Search for the cell housing the specified text and yield its [x, y] center coordinate. 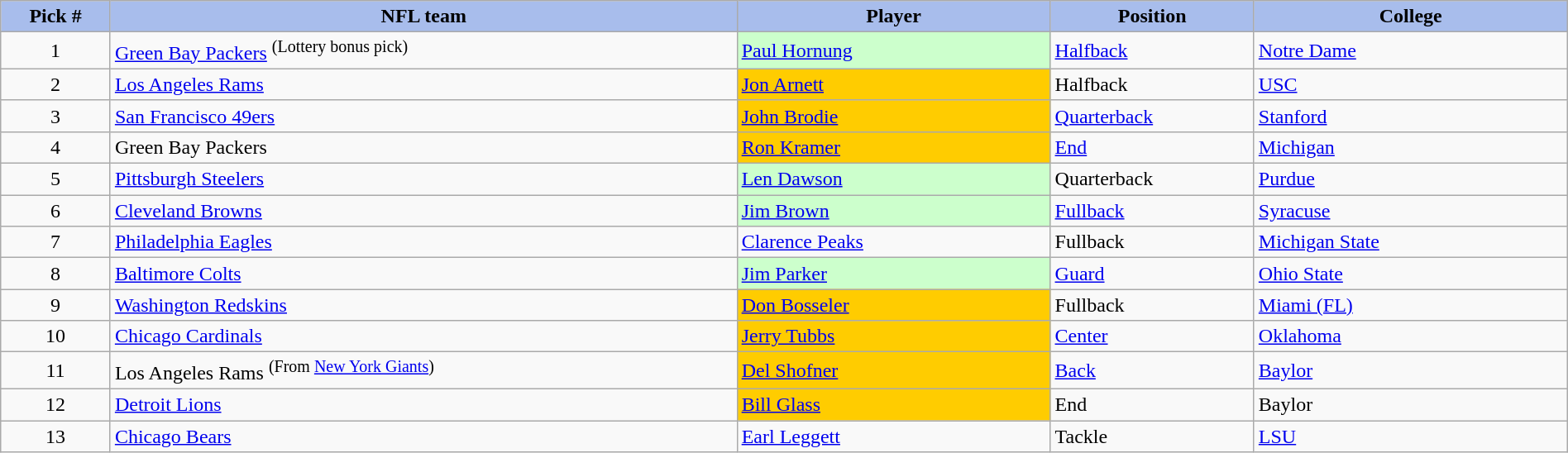
Clarence Peaks [893, 242]
Oklahoma [1411, 336]
Center [1152, 336]
Los Angeles Rams [423, 84]
Notre Dame [1411, 51]
Chicago Cardinals [423, 336]
Earl Leggett [893, 436]
Ron Kramer [893, 147]
Len Dawson [893, 179]
San Francisco 49ers [423, 116]
Green Bay Packers (Lottery bonus pick) [423, 51]
Bill Glass [893, 404]
Guard [1152, 274]
3 [56, 116]
Del Shofner [893, 370]
4 [56, 147]
8 [56, 274]
Ohio State [1411, 274]
Detroit Lions [423, 404]
1 [56, 51]
John Brodie [893, 116]
Michigan [1411, 147]
Jon Arnett [893, 84]
Back [1152, 370]
Paul Hornung [893, 51]
Jim Brown [893, 211]
NFL team [423, 17]
Washington Redskins [423, 305]
Michigan State [1411, 242]
9 [56, 305]
Jerry Tubbs [893, 336]
Purdue [1411, 179]
Chicago Bears [423, 436]
12 [56, 404]
10 [56, 336]
Position [1152, 17]
Cleveland Browns [423, 211]
LSU [1411, 436]
5 [56, 179]
11 [56, 370]
Pittsburgh Steelers [423, 179]
College [1411, 17]
Pick # [56, 17]
Don Bosseler [893, 305]
Miami (FL) [1411, 305]
Player [893, 17]
Baltimore Colts [423, 274]
Syracuse [1411, 211]
2 [56, 84]
Los Angeles Rams (From New York Giants) [423, 370]
7 [56, 242]
Jim Parker [893, 274]
Green Bay Packers [423, 147]
6 [56, 211]
Tackle [1152, 436]
USC [1411, 84]
13 [56, 436]
Stanford [1411, 116]
Philadelphia Eagles [423, 242]
